Capture the cell that displays the provided text and extract its (x, y) central coordinate. 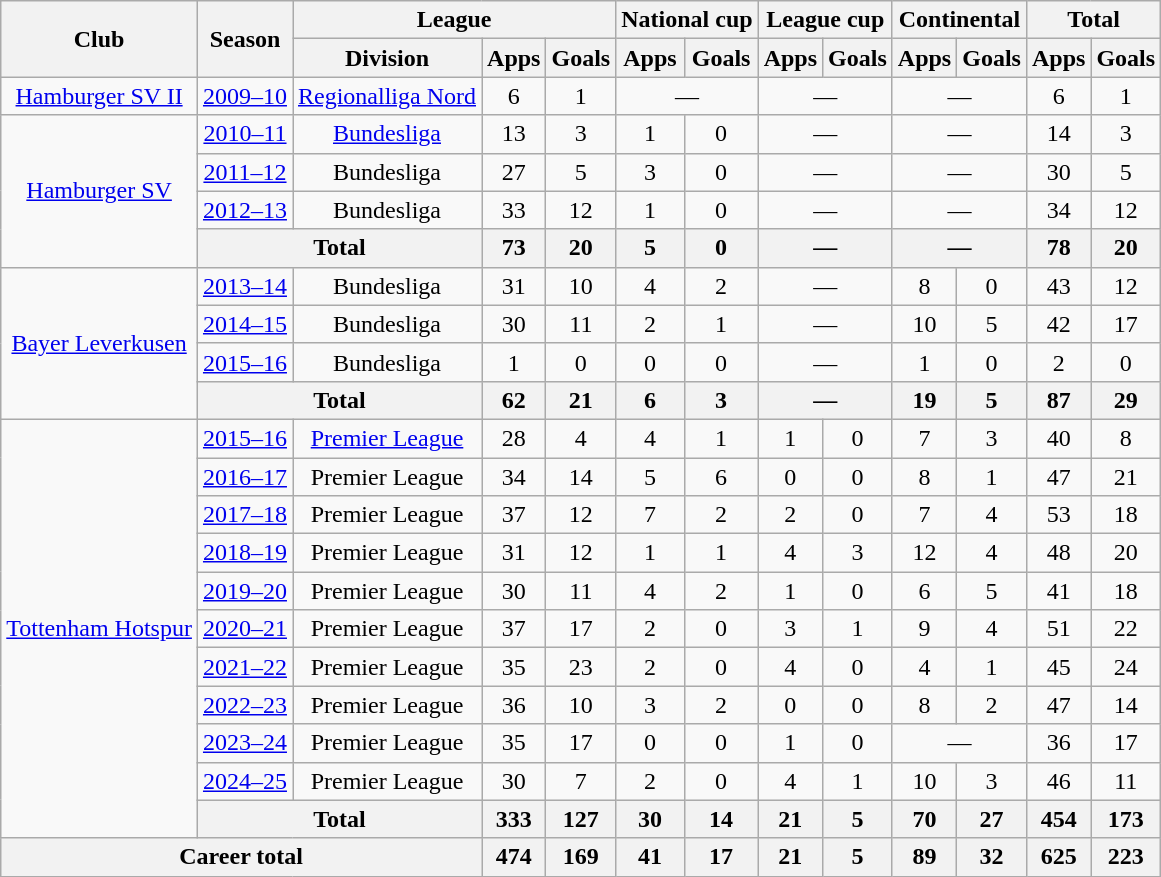
2022–23 (244, 705)
2009–10 (244, 96)
62 (514, 400)
Tottenham Hotspur (100, 628)
173 (1126, 819)
13 (514, 134)
Season (244, 39)
Career total (242, 857)
87 (1058, 400)
2019–20 (244, 591)
Bayer Leverkusen (100, 343)
28 (514, 438)
2010–11 (244, 134)
2012–13 (244, 210)
2016–17 (244, 477)
78 (1058, 248)
53 (1058, 515)
League cup (825, 20)
474 (514, 857)
National cup (687, 20)
45 (1058, 667)
Club (100, 39)
Hamburger SV II (100, 96)
9 (924, 629)
19 (924, 400)
48 (1058, 553)
2011–12 (244, 172)
Division (386, 58)
Regionalliga Nord (386, 96)
333 (514, 819)
2014–15 (244, 324)
Hamburger SV (100, 191)
33 (514, 210)
24 (1126, 667)
169 (581, 857)
2018–19 (244, 553)
32 (992, 857)
70 (924, 819)
42 (1058, 324)
23 (581, 667)
454 (1058, 819)
League (454, 20)
46 (1058, 781)
51 (1058, 629)
43 (1058, 286)
2024–25 (244, 781)
40 (1058, 438)
2017–18 (244, 515)
2021–22 (244, 667)
625 (1058, 857)
Continental (959, 20)
2023–24 (244, 743)
223 (1126, 857)
89 (924, 857)
73 (514, 248)
29 (1126, 400)
22 (1126, 629)
2013–14 (244, 286)
2020–21 (244, 629)
127 (581, 819)
